Output the [X, Y] coordinate of the center of the cell containing the given text.  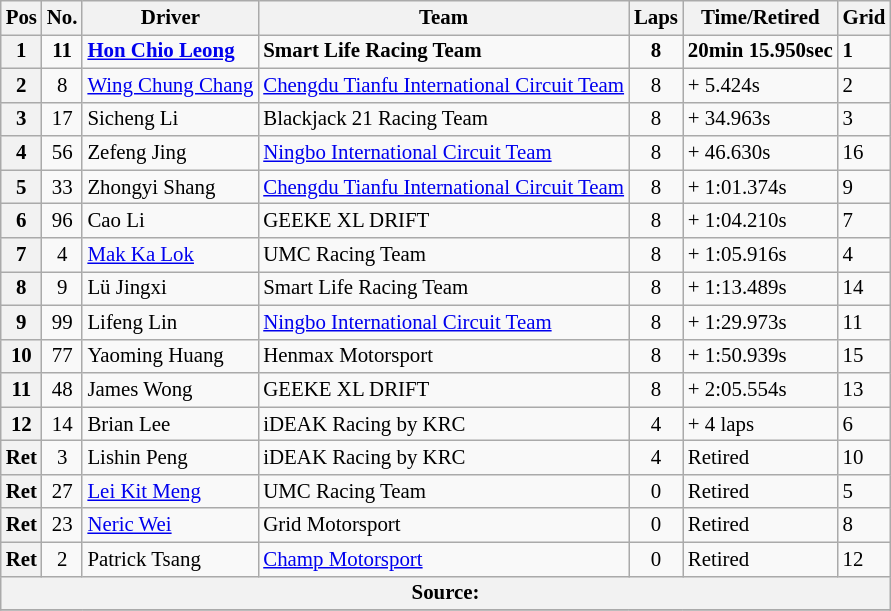
33 [62, 187]
Neric Wei [170, 525]
Brian Lee [170, 424]
77 [62, 356]
99 [62, 322]
Grid Motorsport [444, 525]
Source: [446, 593]
No. [62, 18]
Yaoming Huang [170, 356]
+ 1:29.973s [760, 322]
20min 15.950sec [760, 51]
Lifeng Lin [170, 322]
17 [62, 119]
+ 1:04.210s [760, 221]
16 [864, 153]
+ 46.630s [760, 153]
Hon Chio Leong [170, 51]
23 [62, 525]
Lei Kit Meng [170, 491]
James Wong [170, 390]
Cao Li [170, 221]
+ 1:13.489s [760, 288]
Mak Ka Lok [170, 255]
27 [62, 491]
Henmax Motorsport [444, 356]
Patrick Tsang [170, 559]
Pos [22, 18]
+ 34.963s [760, 119]
Time/Retired [760, 18]
Zhongyi Shang [170, 187]
48 [62, 390]
Laps [656, 18]
Sicheng Li [170, 119]
96 [62, 221]
+ 1:05.916s [760, 255]
Lishin Peng [170, 458]
+ 1:01.374s [760, 187]
Blackjack 21 Racing Team [444, 119]
13 [864, 390]
+ 2:05.554s [760, 390]
+ 4 laps [760, 424]
Champ Motorsport [444, 559]
Lü Jingxi [170, 288]
15 [864, 356]
Wing Chung Chang [170, 85]
+ 1:50.939s [760, 356]
+ 5.424s [760, 85]
Zefeng Jing [170, 153]
Grid [864, 18]
56 [62, 153]
Team [444, 18]
Driver [170, 18]
